Identify which cell holds the provided text, then report its [X, Y] central coordinate. 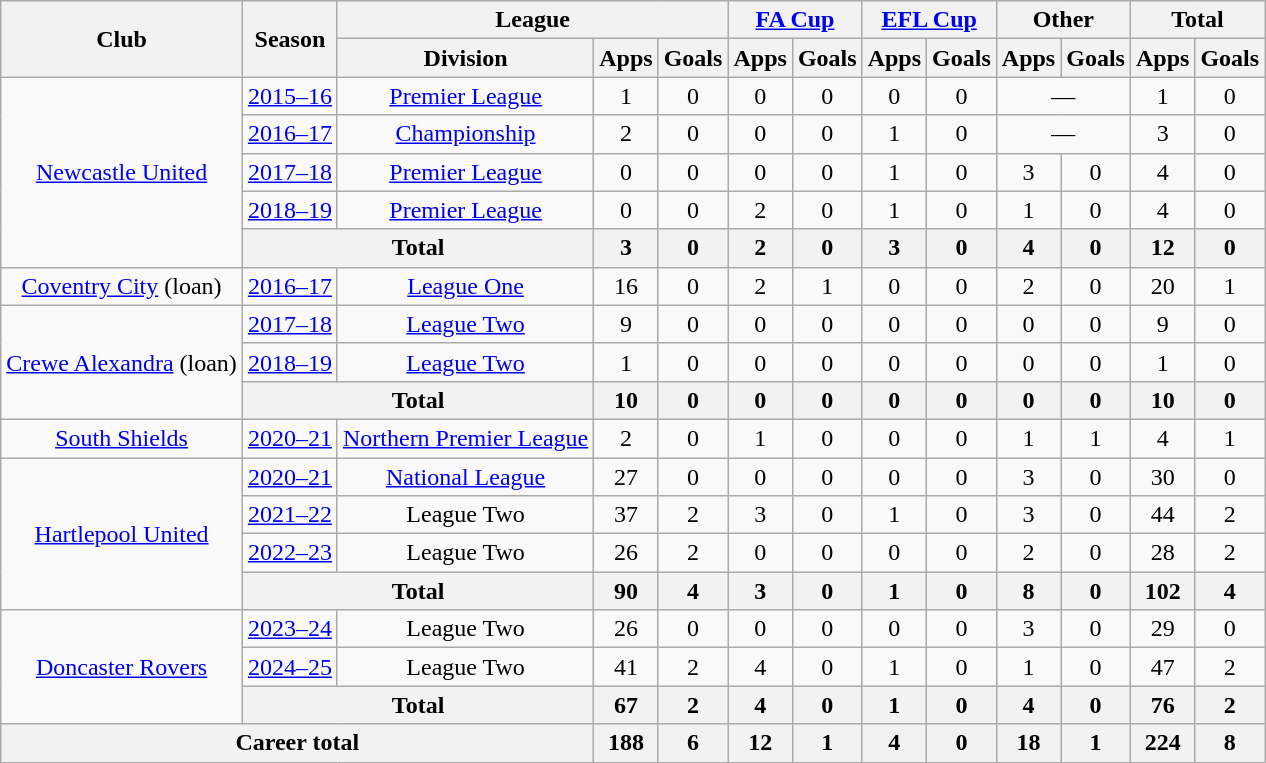
102 [1162, 591]
20 [1162, 286]
2021–22 [290, 515]
6 [693, 743]
224 [1162, 743]
Doncaster Rovers [122, 667]
28 [1162, 553]
188 [626, 743]
18 [1028, 743]
League [532, 20]
Other [1063, 20]
67 [626, 705]
29 [1162, 629]
37 [626, 515]
2022–23 [290, 553]
Season [290, 39]
2024–25 [290, 667]
30 [1162, 477]
Hartlepool United [122, 534]
Division [465, 58]
47 [1162, 667]
League One [465, 286]
2015–16 [290, 96]
Career total [298, 743]
EFL Cup [929, 20]
2023–24 [290, 629]
Coventry City (loan) [122, 286]
90 [626, 591]
National League [465, 477]
South Shields [122, 438]
Club [122, 39]
Crewe Alexandra (loan) [122, 362]
Northern Premier League [465, 438]
76 [1162, 705]
Championship [465, 134]
Newcastle United [122, 172]
44 [1162, 515]
41 [626, 667]
16 [626, 286]
FA Cup [795, 20]
27 [626, 477]
